Capture the cell that displays the provided text and extract its [x, y] central coordinate. 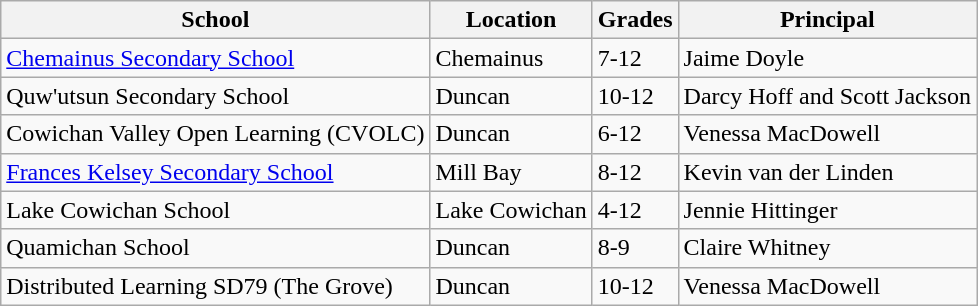
6-12 [635, 134]
Chemainus [511, 58]
7-12 [635, 58]
School [216, 20]
Lake Cowichan School [216, 210]
Claire Whitney [828, 248]
Chemainus Secondary School [216, 58]
Darcy Hoff and Scott Jackson [828, 96]
Location [511, 20]
8-9 [635, 248]
Frances Kelsey Secondary School [216, 172]
Jaime Doyle [828, 58]
Cowichan Valley Open Learning (CVOLC) [216, 134]
Principal [828, 20]
4-12 [635, 210]
Mill Bay [511, 172]
Grades [635, 20]
Quw'utsun Secondary School [216, 96]
8-12 [635, 172]
Kevin van der Linden [828, 172]
Distributed Learning SD79 (The Grove) [216, 286]
Quamichan School [216, 248]
Lake Cowichan [511, 210]
Jennie Hittinger [828, 210]
